Output the (X, Y) coordinate of the center of the cell containing the given text.  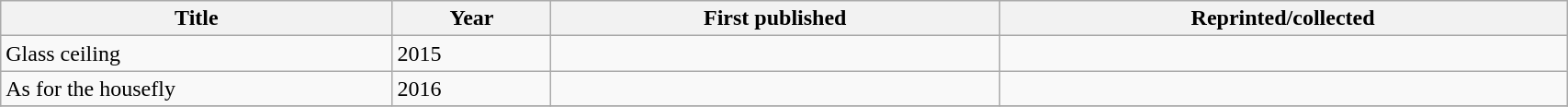
As for the housefly (197, 89)
Reprinted/collected (1283, 18)
First published (775, 18)
Year (472, 18)
Title (197, 18)
2015 (472, 53)
Glass ceiling (197, 53)
2016 (472, 89)
